Extract the (x, y) coordinate from the center of the cell holding the provided text.  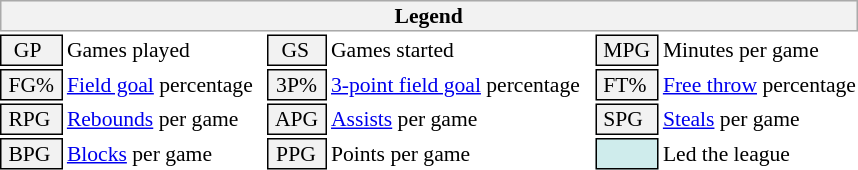
Minutes per game (759, 50)
GS (298, 50)
Points per game (461, 154)
Field goal percentage (164, 85)
GP (31, 50)
Steals per game (759, 120)
BPG (31, 154)
RPG (31, 120)
FG% (31, 85)
Rebounds per game (164, 120)
3-point field goal percentage (461, 85)
Games started (461, 50)
APG (298, 120)
Games played (164, 50)
SPG (627, 120)
FT% (627, 85)
Legend (428, 16)
PPG (298, 154)
Blocks per game (164, 154)
3P% (298, 85)
Led the league (759, 154)
Free throw percentage (759, 85)
Assists per game (461, 120)
MPG (627, 50)
